Detect which cell encompasses the target text, then output its (X, Y) center coordinate. 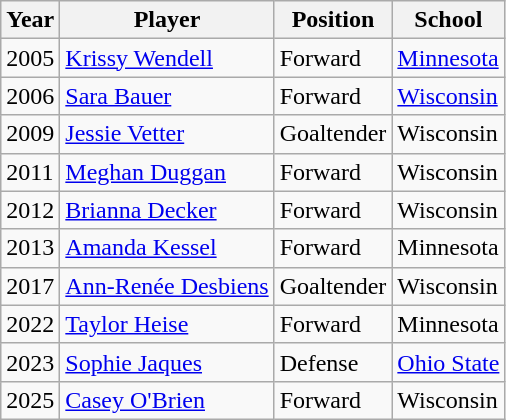
2012 (30, 210)
2023 (30, 362)
School (448, 20)
Sophie Jaques (167, 362)
2013 (30, 248)
Jessie Vetter (167, 134)
Brianna Decker (167, 210)
Casey O'Brien (167, 400)
2006 (30, 96)
Taylor Heise (167, 324)
Meghan Duggan (167, 172)
2025 (30, 400)
2011 (30, 172)
Player (167, 20)
2017 (30, 286)
2009 (30, 134)
2022 (30, 324)
Position (333, 20)
Ann-Renée Desbiens (167, 286)
Ohio State (448, 362)
Sara Bauer (167, 96)
Defense (333, 362)
Amanda Kessel (167, 248)
Year (30, 20)
2005 (30, 58)
Krissy Wendell (167, 58)
